Search for the cell housing the specified text and yield its [X, Y] center coordinate. 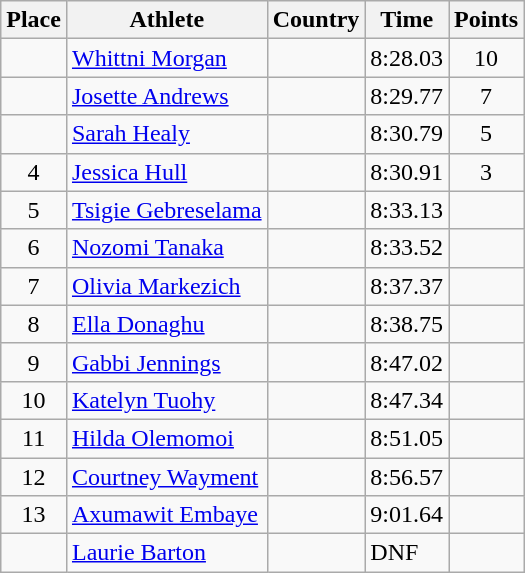
Points [486, 20]
8:30.91 [407, 172]
Time [407, 20]
8:38.75 [407, 324]
Courtney Wayment [166, 477]
8:47.02 [407, 362]
8:37.37 [407, 286]
6 [34, 248]
Tsigie Gebreselama [166, 210]
11 [34, 438]
8 [34, 324]
Hilda Olemomoi [166, 438]
Jessica Hull [166, 172]
9 [34, 362]
Gabbi Jennings [166, 362]
8:33.52 [407, 248]
Josette Andrews [166, 96]
12 [34, 477]
DNF [407, 553]
Sarah Healy [166, 134]
Katelyn Tuohy [166, 400]
13 [34, 515]
8:30.79 [407, 134]
Athlete [166, 20]
Laurie Barton [166, 553]
8:29.77 [407, 96]
Whittni Morgan [166, 58]
Country [316, 20]
8:51.05 [407, 438]
8:28.03 [407, 58]
4 [34, 172]
8:33.13 [407, 210]
3 [486, 172]
8:47.34 [407, 400]
Place [34, 20]
Axumawit Embaye [166, 515]
8:56.57 [407, 477]
Olivia Markezich [166, 286]
Ella Donaghu [166, 324]
Nozomi Tanaka [166, 248]
9:01.64 [407, 515]
